Locate the cell with the specified text and output its (X, Y) center coordinate. 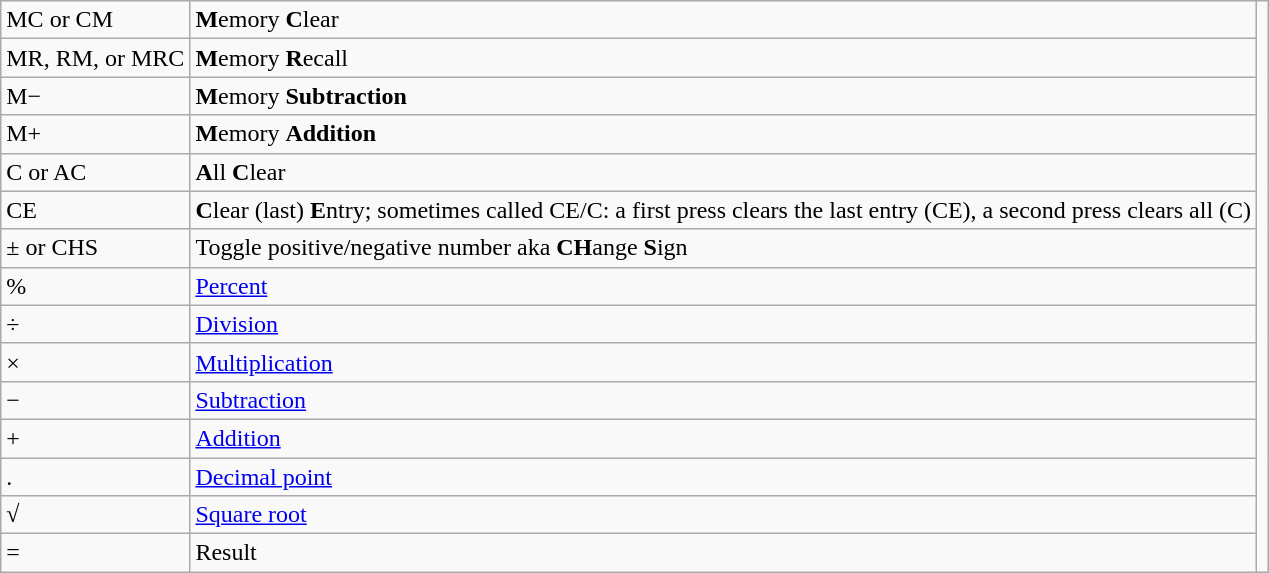
M+ (96, 134)
− (96, 400)
Square root (724, 515)
Percent (724, 286)
M− (96, 96)
Addition (724, 438)
= (96, 553)
Toggle positive/negative number aka CHange Sign (724, 248)
Subtraction (724, 400)
Memory Subtraction (724, 96)
Result (724, 553)
× (96, 362)
CE (96, 210)
Clear (last) Entry; sometimes called CE/C: a first press clears the last entry (CE), a second press clears all (C) (724, 210)
All Clear (724, 172)
% (96, 286)
Multiplication (724, 362)
C or AC (96, 172)
Memory Recall (724, 58)
Memory Addition (724, 134)
Decimal point (724, 477)
MR, RM, or MRC (96, 58)
÷ (96, 324)
Division (724, 324)
+ (96, 438)
. (96, 477)
√ (96, 515)
± or CHS (96, 248)
MC or CM (96, 20)
Memory Clear (724, 20)
